Locate the cell with the specified text and output its (x, y) center coordinate. 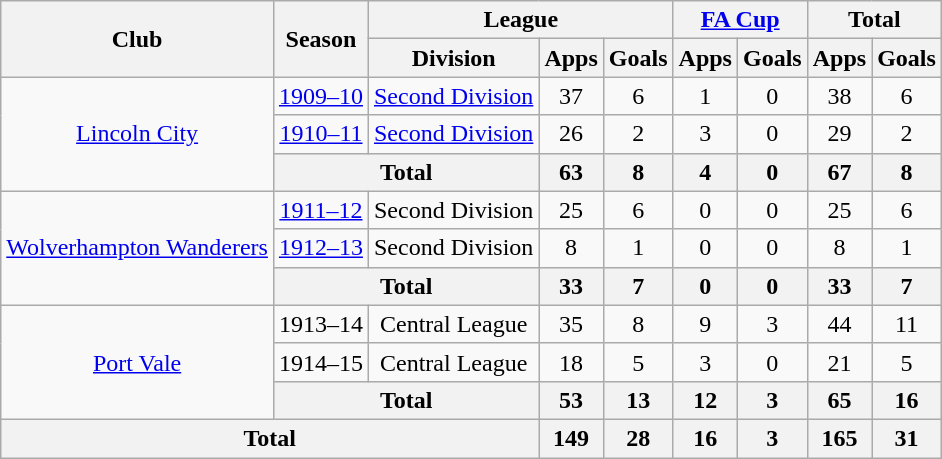
1910–11 (320, 134)
38 (839, 96)
53 (571, 400)
28 (638, 438)
12 (705, 400)
FA Cup (740, 20)
18 (571, 362)
165 (839, 438)
1912–13 (320, 248)
1911–12 (320, 210)
1909–10 (320, 96)
Lincoln City (138, 134)
9 (705, 324)
29 (839, 134)
Wolverhampton Wanderers (138, 248)
35 (571, 324)
65 (839, 400)
Club (138, 39)
1913–14 (320, 324)
26 (571, 134)
1914–15 (320, 362)
League (520, 20)
31 (907, 438)
13 (638, 400)
63 (571, 172)
11 (907, 324)
4 (705, 172)
Season (320, 39)
37 (571, 96)
21 (839, 362)
Port Vale (138, 362)
67 (839, 172)
44 (839, 324)
149 (571, 438)
Division (453, 58)
